For the text-containing cell, return its midpoint in (X, Y) coordinate format. 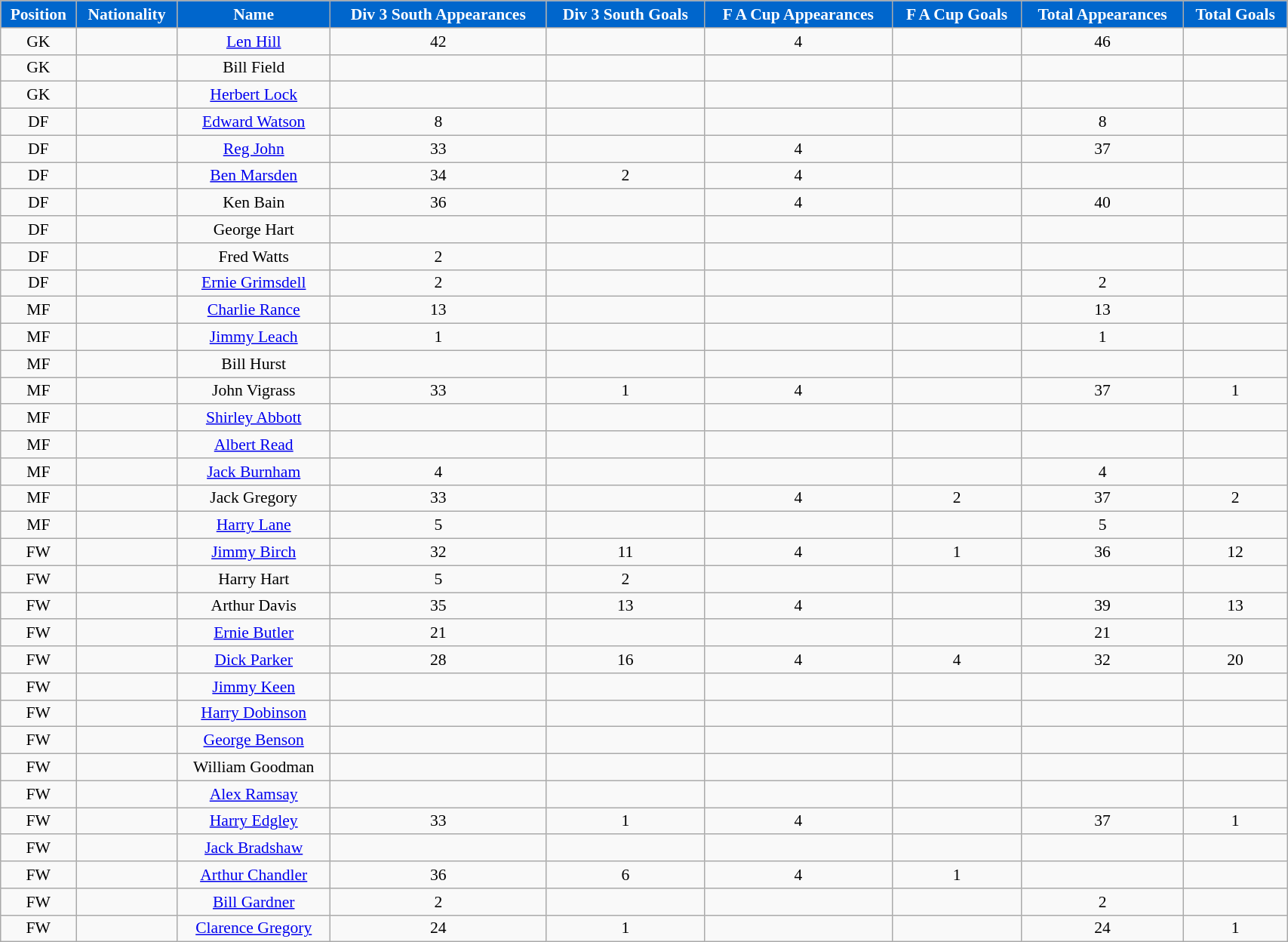
Bill Field (254, 68)
Shirley Abbott (254, 418)
Name (254, 14)
Ernie Butler (254, 633)
16 (625, 660)
Total Appearances (1103, 14)
34 (438, 176)
Jimmy Birch (254, 553)
Charlie Rance (254, 310)
Jack Gregory (254, 498)
Herbert Lock (254, 95)
John Vigrass (254, 391)
Bill Gardner (254, 902)
Edward Watson (254, 122)
Total Goals (1236, 14)
George Hart (254, 229)
39 (1103, 606)
Div 3 South Goals (625, 14)
11 (625, 553)
Reg John (254, 149)
42 (438, 42)
Ken Bain (254, 203)
Ernie Grimsdell (254, 283)
Harry Dobinson (254, 713)
Jack Burnham (254, 472)
Harry Edgley (254, 821)
Nationality (127, 14)
Harry Lane (254, 525)
Jimmy Leach (254, 337)
Arthur Chandler (254, 875)
Harry Hart (254, 579)
Alex Ramsay (254, 794)
46 (1103, 42)
F A Cup Goals (957, 14)
George Benson (254, 740)
F A Cup Appearances (798, 14)
Len Hill (254, 42)
Arthur Davis (254, 606)
Jimmy Keen (254, 687)
Ben Marsden (254, 176)
6 (625, 875)
40 (1103, 203)
Bill Hurst (254, 364)
Albert Read (254, 445)
28 (438, 660)
20 (1236, 660)
Div 3 South Appearances (438, 14)
William Goodman (254, 768)
Dick Parker (254, 660)
Fred Watts (254, 257)
35 (438, 606)
Jack Bradshaw (254, 848)
Clarence Gregory (254, 928)
12 (1236, 553)
Position (38, 14)
